Detect which cell encompasses the target text, then output its [x, y] center coordinate. 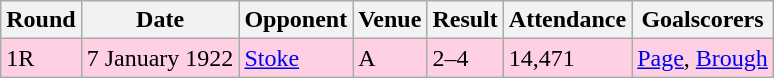
A [390, 58]
2–4 [465, 58]
Goalscorers [703, 20]
Attendance [567, 20]
Date [160, 20]
7 January 1922 [160, 58]
Round [41, 20]
Result [465, 20]
1R [41, 58]
14,471 [567, 58]
Page, Brough [703, 58]
Stoke [296, 58]
Opponent [296, 20]
Venue [390, 20]
